Scan for the cell matching the given text and deliver its (x, y) coordinate at center. 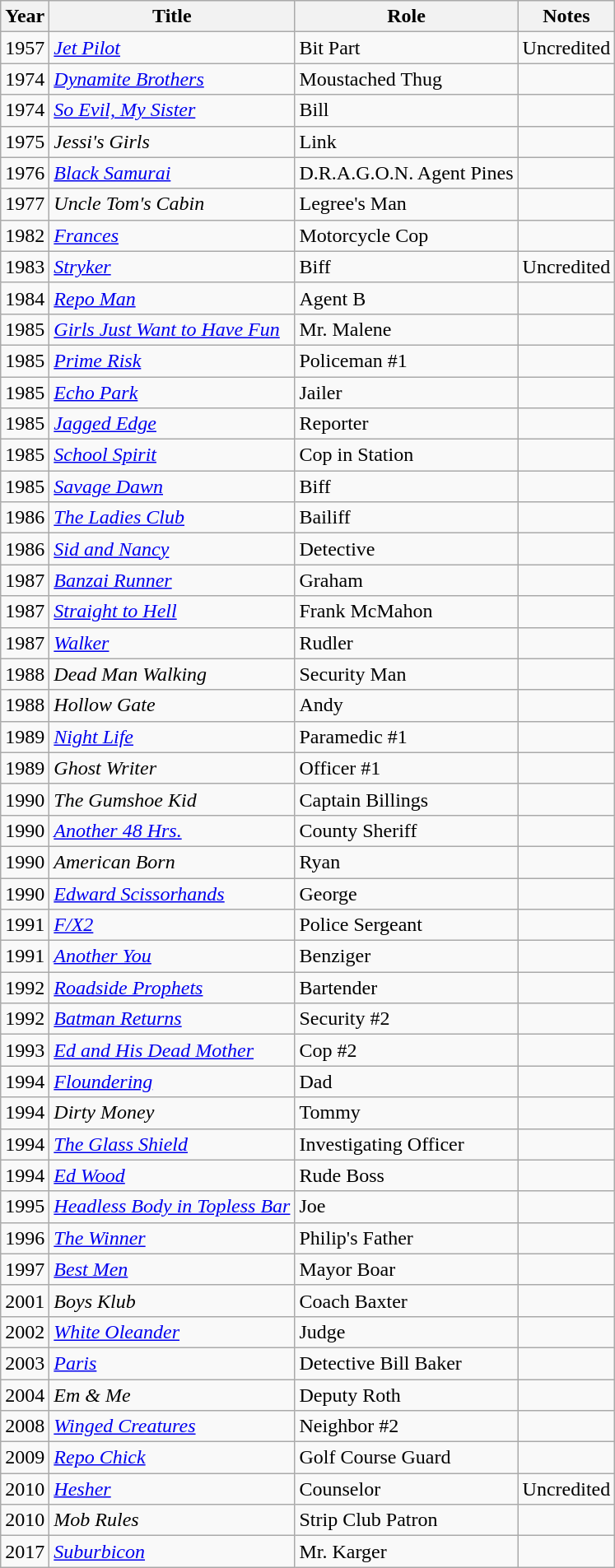
Headless Body in Topless Bar (172, 1207)
Coach Baxter (407, 1300)
Role (407, 16)
Uncle Tom's Cabin (172, 204)
Title (172, 16)
1977 (25, 204)
Hollow Gate (172, 705)
Paramedic #1 (407, 737)
School Spirit (172, 455)
Floundering (172, 1082)
D.R.A.G.O.N. Agent Pines (407, 173)
2017 (25, 1552)
Captain Billings (407, 799)
Echo Park (172, 393)
2003 (25, 1363)
Strip Club Patron (407, 1520)
Year (25, 16)
Banzai Runner (172, 580)
Boys Klub (172, 1300)
1983 (25, 267)
Repo Man (172, 298)
1997 (25, 1269)
Night Life (172, 737)
Ghost Writer (172, 768)
1993 (25, 1050)
Batman Returns (172, 1019)
Prime Risk (172, 361)
Suburbicon (172, 1552)
Frances (172, 235)
Benziger (407, 956)
The Glass Shield (172, 1144)
Andy (407, 705)
Edward Scissorhands (172, 893)
Investigating Officer (407, 1144)
2002 (25, 1332)
Rude Boss (407, 1175)
1975 (25, 142)
Deputy Roth (407, 1395)
Policeman #1 (407, 361)
Counselor (407, 1489)
1976 (25, 173)
Golf Course Guard (407, 1458)
Dynamite Brothers (172, 79)
Detective Bill Baker (407, 1363)
Black Samurai (172, 173)
Stryker (172, 267)
Rudler (407, 643)
Mr. Malene (407, 329)
2004 (25, 1395)
The Winner (172, 1238)
Link (407, 142)
Bit Part (407, 48)
Straight to Hell (172, 612)
Ed Wood (172, 1175)
Motorcycle Cop (407, 235)
2009 (25, 1458)
Mr. Karger (407, 1552)
The Ladies Club (172, 518)
Judge (407, 1332)
Jagged Edge (172, 424)
Mayor Boar (407, 1269)
Reporter (407, 424)
1957 (25, 48)
Jet Pilot (172, 48)
Walker (172, 643)
Neighbor #2 (407, 1426)
Sid and Nancy (172, 549)
1982 (25, 235)
Roadside Prophets (172, 988)
Repo Chick (172, 1458)
F/X2 (172, 925)
Dad (407, 1082)
Graham (407, 580)
Em & Me (172, 1395)
Joe (407, 1207)
Frank McMahon (407, 612)
Tommy (407, 1113)
County Sheriff (407, 831)
Best Men (172, 1269)
The Gumshoe Kid (172, 799)
Police Sergeant (407, 925)
Ryan (407, 862)
2008 (25, 1426)
Another 48 Hrs. (172, 831)
Jailer (407, 393)
Mob Rules (172, 1520)
2001 (25, 1300)
1996 (25, 1238)
Winged Creatures (172, 1426)
Cop in Station (407, 455)
1995 (25, 1207)
Jessi's Girls (172, 142)
Ed and His Dead Mother (172, 1050)
Savage Dawn (172, 486)
Cop #2 (407, 1050)
So Evil, My Sister (172, 110)
Girls Just Want to Have Fun (172, 329)
Another You (172, 956)
Bill (407, 110)
Bailiff (407, 518)
Legree's Man (407, 204)
George (407, 893)
Paris (172, 1363)
Officer #1 (407, 768)
Hesher (172, 1489)
Dirty Money (172, 1113)
Notes (566, 16)
Philip's Father (407, 1238)
Moustached Thug (407, 79)
1984 (25, 298)
Security #2 (407, 1019)
Security Man (407, 674)
White Oleander (172, 1332)
Bartender (407, 988)
American Born (172, 862)
Agent B (407, 298)
Detective (407, 549)
Dead Man Walking (172, 674)
